Extract the (x, y) coordinate from the center of the cell holding the provided text.  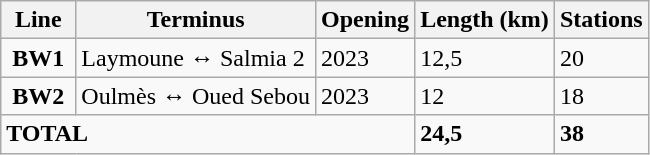
18 (601, 96)
TOTAL (208, 134)
Stations (601, 20)
Length (km) (485, 20)
Opening (366, 20)
Oulmès ↔ Oued Sebou (196, 96)
Laymoune ↔ Salmia 2 (196, 58)
20 (601, 58)
12,5 (485, 58)
38 (601, 134)
Line (38, 20)
24,5 (485, 134)
BW1 (38, 58)
Terminus (196, 20)
BW2 (38, 96)
12 (485, 96)
